Return the (x, y) coordinate for the center point of the cell that contains the specified text.  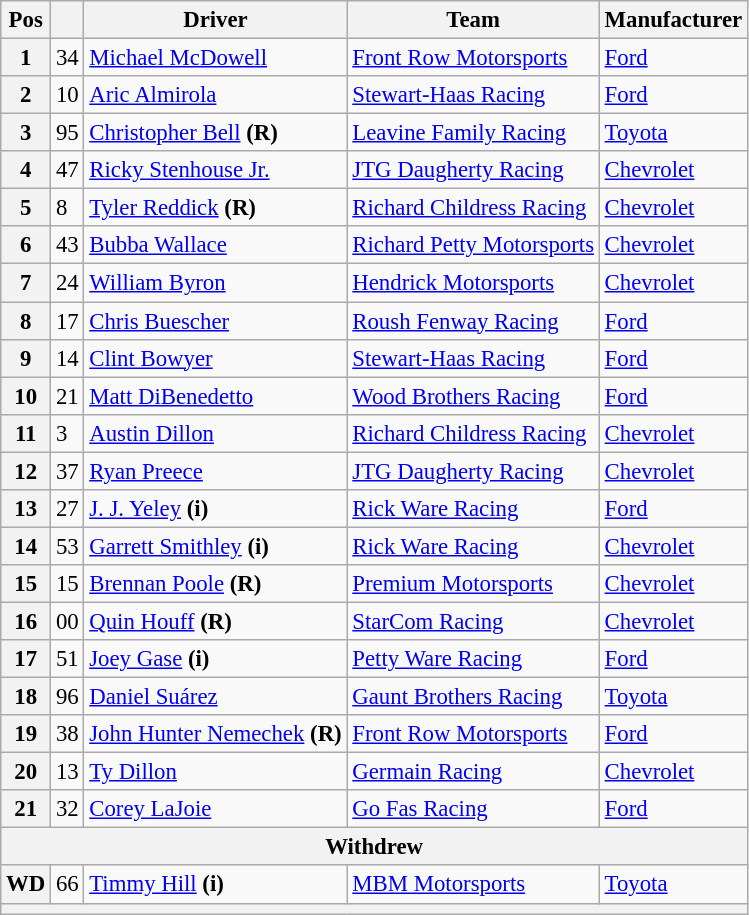
Driver (216, 20)
Clint Bowyer (216, 358)
Gaunt Brothers Racing (473, 697)
Hendrick Motorsports (473, 283)
2 (26, 95)
6 (26, 245)
Bubba Wallace (216, 245)
37 (68, 471)
Premium Motorsports (473, 584)
51 (68, 659)
Ryan Preece (216, 471)
J. J. Yeley (i) (216, 509)
Christopher Bell (R) (216, 133)
Chris Buescher (216, 321)
47 (68, 170)
MBM Motorsports (473, 885)
Withdrew (374, 847)
Ty Dillon (216, 772)
Timmy Hill (i) (216, 885)
Wood Brothers Racing (473, 396)
5 (26, 208)
Daniel Suárez (216, 697)
WD (26, 885)
Tyler Reddick (R) (216, 208)
7 (26, 283)
Ricky Stenhouse Jr. (216, 170)
53 (68, 546)
9 (26, 358)
4 (26, 170)
Michael McDowell (216, 58)
Corey LaJoie (216, 809)
Aric Almirola (216, 95)
12 (26, 471)
StarCom Racing (473, 621)
1 (26, 58)
11 (26, 433)
18 (26, 697)
66 (68, 885)
Joey Gase (i) (216, 659)
38 (68, 734)
Garrett Smithley (i) (216, 546)
20 (26, 772)
Austin Dillon (216, 433)
John Hunter Nemechek (R) (216, 734)
Richard Petty Motorsports (473, 245)
19 (26, 734)
Petty Ware Racing (473, 659)
34 (68, 58)
95 (68, 133)
Matt DiBenedetto (216, 396)
Team (473, 20)
Go Fas Racing (473, 809)
William Byron (216, 283)
Brennan Poole (R) (216, 584)
Germain Racing (473, 772)
Manufacturer (673, 20)
16 (26, 621)
24 (68, 283)
00 (68, 621)
Quin Houff (R) (216, 621)
43 (68, 245)
Leavine Family Racing (473, 133)
27 (68, 509)
96 (68, 697)
Pos (26, 20)
32 (68, 809)
Roush Fenway Racing (473, 321)
